For the text-containing cell, return its midpoint in (x, y) coordinate format. 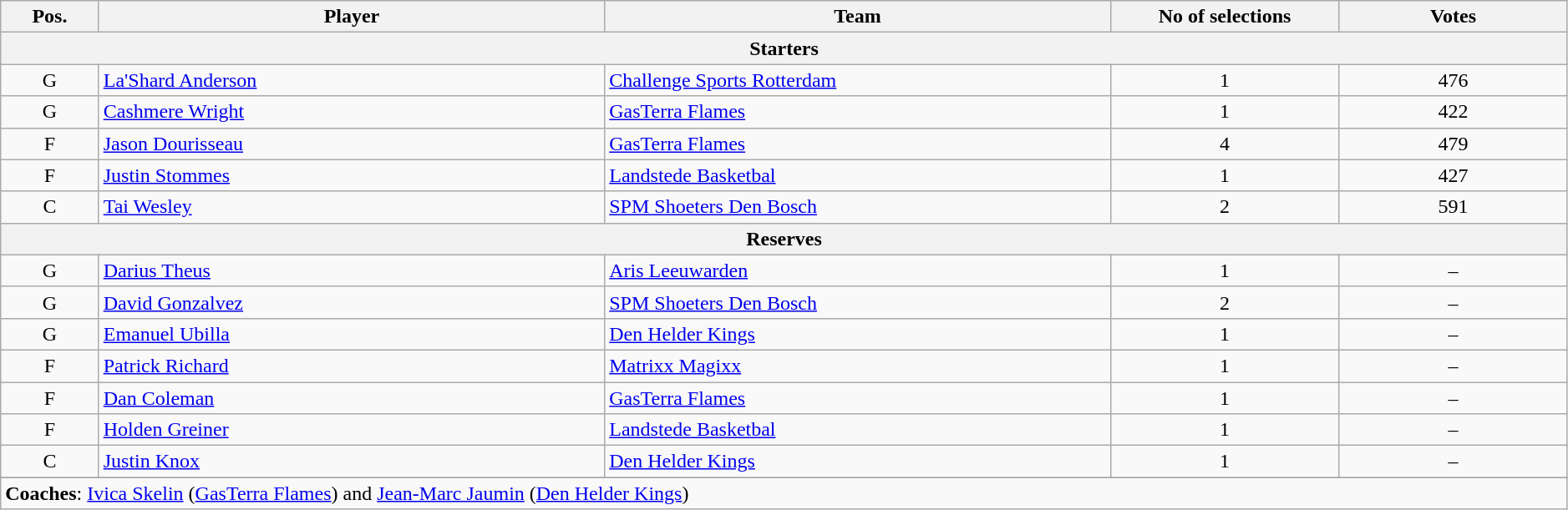
Justin Stommes (352, 175)
476 (1454, 80)
427 (1454, 175)
Aris Leeuwarden (858, 270)
Jason Dourisseau (352, 144)
No of selections (1225, 17)
Pos. (50, 17)
Justin Knox (352, 462)
Holden Greiner (352, 430)
Matrixx Magixx (858, 366)
Darius Theus (352, 270)
Emanuel Ubilla (352, 334)
David Gonzalvez (352, 302)
Tai Wesley (352, 207)
479 (1454, 144)
Votes (1454, 17)
591 (1454, 207)
Coaches: Ivica Skelin (GasTerra Flames) and Jean-Marc Jaumin (Den Helder Kings) (784, 493)
Patrick Richard (352, 366)
422 (1454, 112)
Challenge Sports Rotterdam (858, 80)
Player (352, 17)
Starters (784, 48)
Team (858, 17)
Cashmere Wright (352, 112)
4 (1225, 144)
Dan Coleman (352, 398)
La'Shard Anderson (352, 80)
Reserves (784, 239)
